Locate the cell with the specified text and output its [X, Y] center coordinate. 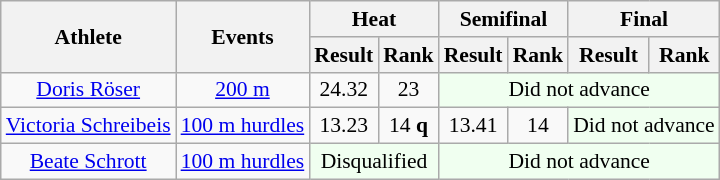
14 q [408, 126]
13.41 [474, 126]
14 [538, 126]
200 m [243, 90]
Victoria Schreibeis [88, 126]
Disqualified [374, 162]
Heat [374, 19]
Doris Röser [88, 90]
Events [243, 36]
Beate Schrott [88, 162]
Semifinal [504, 19]
13.23 [344, 126]
Athlete [88, 36]
23 [408, 90]
Final [644, 19]
24.32 [344, 90]
